Output the (X, Y) coordinate of the center of the cell containing the given text.  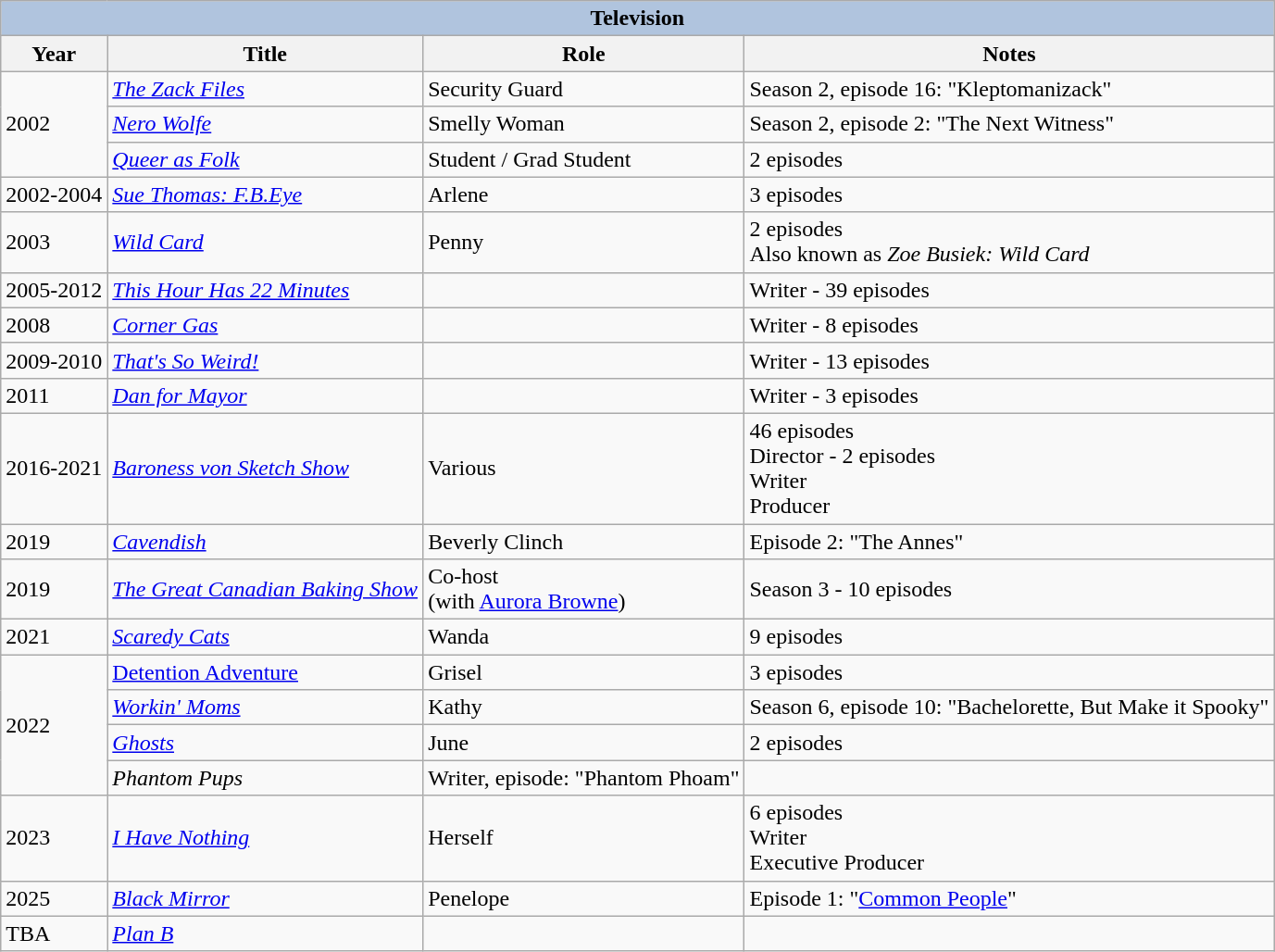
Cavendish (265, 542)
Title (265, 54)
Notes (1009, 54)
2021 (54, 637)
Phantom Pups (265, 778)
Season 3 - 10 episodes (1009, 589)
Season 6, episode 10: "Bachelorette, But Make it Spooky" (1009, 708)
Grisel (583, 672)
Episode 2: "The Annes" (1009, 542)
2023 (54, 838)
The Zack Files (265, 89)
Student / Grad Student (583, 159)
June (583, 743)
I Have Nothing (265, 838)
2005-2012 (54, 290)
That's So Weird! (265, 360)
Penny (583, 243)
2003 (54, 243)
2002 (54, 124)
Wanda (583, 637)
Scaredy Cats (265, 637)
2008 (54, 325)
Episode 1: "Common People" (1009, 898)
Ghosts (265, 743)
2022 (54, 725)
Plan B (265, 933)
2002-2004 (54, 194)
Black Mirror (265, 898)
Dan for Mayor (265, 395)
Season 2, episode 16: "Kleptomanizack" (1009, 89)
This Hour Has 22 Minutes (265, 290)
Queer as Folk (265, 159)
Beverly Clinch (583, 542)
Kathy (583, 708)
Role (583, 54)
Writer - 3 episodes (1009, 395)
Baroness von Sketch Show (265, 469)
Writer - 8 episodes (1009, 325)
Herself (583, 838)
TBA (54, 933)
Smelly Woman (583, 124)
2016-2021 (54, 469)
Writer - 13 episodes (1009, 360)
Workin' Moms (265, 708)
Writer, episode: "Phantom Phoam" (583, 778)
Year (54, 54)
The Great Canadian Baking Show (265, 589)
Arlene (583, 194)
2009-2010 (54, 360)
Nero Wolfe (265, 124)
Season 2, episode 2: "The Next Witness" (1009, 124)
6 episodesWriterExecutive Producer (1009, 838)
2 episodes Also known as Zoe Busiek: Wild Card (1009, 243)
Wild Card (265, 243)
Sue Thomas: F.B.Eye (265, 194)
Corner Gas (265, 325)
Security Guard (583, 89)
9 episodes (1009, 637)
Various (583, 469)
Penelope (583, 898)
Television (637, 19)
2025 (54, 898)
2011 (54, 395)
Detention Adventure (265, 672)
Co-host(with Aurora Browne) (583, 589)
46 episodes Director - 2 episodes Writer Producer (1009, 469)
Writer - 39 episodes (1009, 290)
